Provide the (x, y) coordinate of the cell's center where the given text is located.  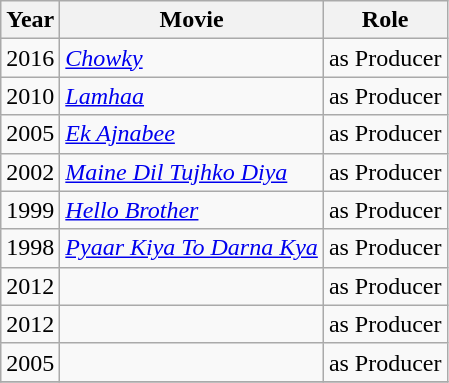
1999 (30, 210)
2010 (30, 96)
Chowky (192, 58)
2016 (30, 58)
2002 (30, 172)
Ek Ajnabee (192, 134)
Movie (192, 20)
Hello Brother (192, 210)
Role (385, 20)
1998 (30, 248)
Year (30, 20)
Maine Dil Tujhko Diya (192, 172)
Lamhaa (192, 96)
Pyaar Kiya To Darna Kya (192, 248)
